Identify which cell holds the provided text, then report its [X, Y] central coordinate. 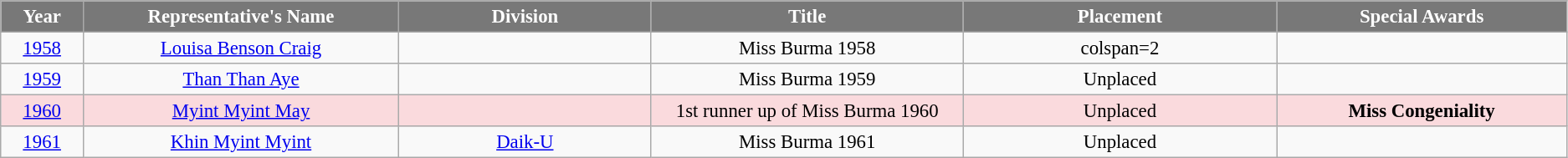
1st runner up of Miss Burma 1960 [807, 111]
Miss Burma 1958 [807, 48]
Representative's Name [241, 17]
Miss Burma 1959 [807, 79]
Myint Myint May [241, 111]
1960 [42, 111]
1961 [42, 142]
Louisa Benson Craig [241, 48]
Division [525, 17]
Daik-U [525, 142]
1959 [42, 79]
Khin Myint Myint [241, 142]
colspan=2 [1120, 48]
Than Than Aye [241, 79]
Miss Burma 1961 [807, 142]
Special Awards [1422, 17]
1958 [42, 48]
Miss Congeniality [1422, 111]
Title [807, 17]
Placement [1120, 17]
Year [42, 17]
